Determine the [X, Y] coordinate at the center of the cell enclosing the given text.  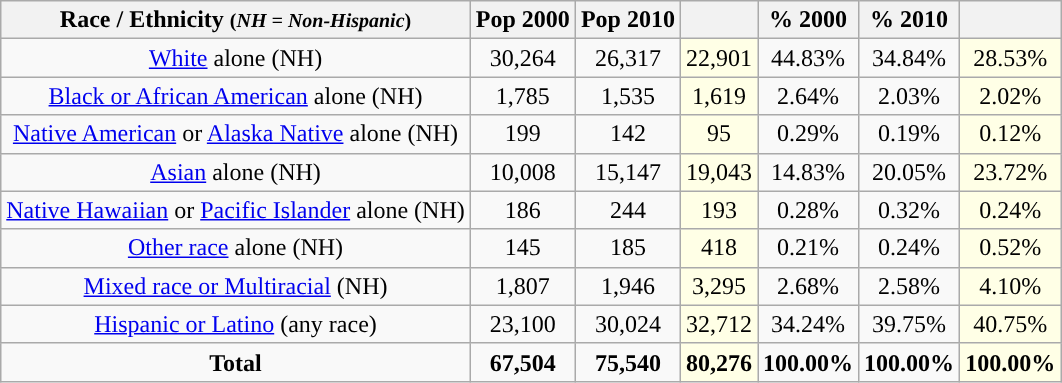
% 2010 [910, 20]
2.03% [910, 96]
67,504 [522, 362]
44.83% [808, 58]
23,100 [522, 324]
Asian alone (NH) [236, 172]
Mixed race or Multiracial (NH) [236, 286]
14.83% [808, 172]
145 [522, 248]
186 [522, 210]
1,946 [628, 286]
32,712 [718, 324]
34.24% [808, 324]
0.12% [1010, 134]
193 [718, 210]
34.84% [910, 58]
Other race alone (NH) [236, 248]
Total [236, 362]
0.28% [808, 210]
10,008 [522, 172]
2.02% [1010, 96]
1,535 [628, 96]
3,295 [718, 286]
26,317 [628, 58]
1,807 [522, 286]
Native Hawaiian or Pacific Islander alone (NH) [236, 210]
2.68% [808, 286]
Race / Ethnicity (NH = Non-Hispanic) [236, 20]
2.58% [910, 286]
0.29% [808, 134]
0.32% [910, 210]
199 [522, 134]
30,024 [628, 324]
22,901 [718, 58]
2.64% [808, 96]
White alone (NH) [236, 58]
28.53% [1010, 58]
418 [718, 248]
Hispanic or Latino (any race) [236, 324]
185 [628, 248]
23.72% [1010, 172]
15,147 [628, 172]
19,043 [718, 172]
Pop 2000 [522, 20]
20.05% [910, 172]
244 [628, 210]
30,264 [522, 58]
95 [718, 134]
% 2000 [808, 20]
0.19% [910, 134]
0.21% [808, 248]
0.52% [1010, 248]
4.10% [1010, 286]
80,276 [718, 362]
1,785 [522, 96]
142 [628, 134]
40.75% [1010, 324]
1,619 [718, 96]
Native American or Alaska Native alone (NH) [236, 134]
Pop 2010 [628, 20]
75,540 [628, 362]
39.75% [910, 324]
Black or African American alone (NH) [236, 96]
